Search for the cell housing the specified text and yield its [X, Y] center coordinate. 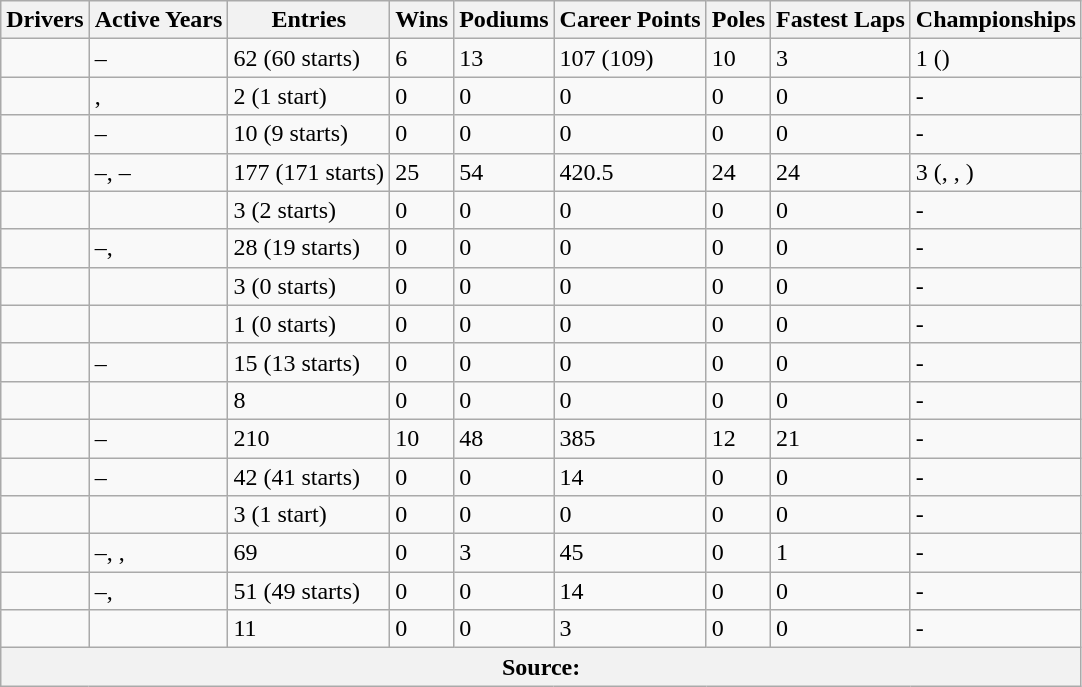
13 [504, 58]
177 (171 starts) [309, 172]
1 [841, 553]
21 [841, 438]
Championships [996, 20]
28 (19 starts) [309, 248]
Entries [309, 20]
15 (13 starts) [309, 362]
Drivers [45, 20]
, [158, 96]
3 (0 starts) [309, 286]
25 [422, 172]
Podiums [504, 20]
–, , [158, 553]
12 [738, 438]
Source: [542, 667]
8 [309, 400]
54 [504, 172]
51 (49 starts) [309, 591]
1 (0 starts) [309, 324]
Fastest Laps [841, 20]
Wins [422, 20]
1 () [996, 58]
48 [504, 438]
420.5 [630, 172]
3 (2 starts) [309, 210]
3 (1 start) [309, 515]
–, – [158, 172]
Poles [738, 20]
3 (, , ) [996, 172]
11 [309, 629]
385 [630, 438]
2 (1 start) [309, 96]
42 (41 starts) [309, 477]
62 (60 starts) [309, 58]
107 (109) [630, 58]
Career Points [630, 20]
45 [630, 553]
210 [309, 438]
6 [422, 58]
69 [309, 553]
Active Years [158, 20]
10 (9 starts) [309, 134]
